Determine the (x, y) coordinate at the center of the cell enclosing the given text.  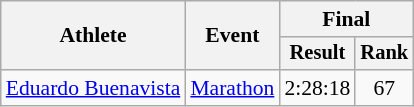
2:28:18 (317, 88)
Event (232, 36)
Rank (384, 54)
Marathon (232, 88)
Athlete (94, 36)
Eduardo Buenavista (94, 88)
Result (317, 54)
67 (384, 88)
Final (346, 19)
